Provide the (x, y) coordinate of the cell's center where the given text is located.  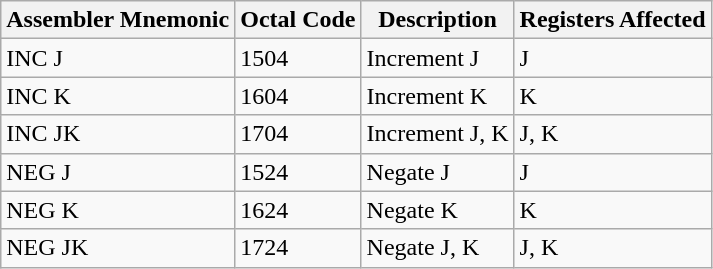
INC K (118, 96)
Assembler Mnemonic (118, 20)
Increment J (438, 58)
1604 (298, 96)
NEG J (118, 172)
Octal Code (298, 20)
1504 (298, 58)
1724 (298, 248)
NEG K (118, 210)
1524 (298, 172)
Description (438, 20)
Increment K (438, 96)
Negate J, K (438, 248)
INC J (118, 58)
INC JK (118, 134)
Negate J (438, 172)
1624 (298, 210)
Registers Affected (612, 20)
Negate K (438, 210)
Increment J, K (438, 134)
NEG JK (118, 248)
1704 (298, 134)
